Scan for the cell matching the given text and deliver its [X, Y] coordinate at center. 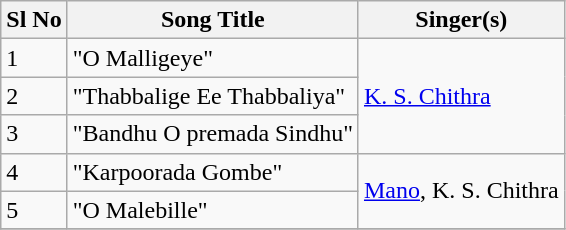
"Thabbalige Ee Thabbaliya" [212, 96]
1 [34, 58]
"O Malligeye" [212, 58]
"O Malebille" [212, 210]
K. S. Chithra [461, 96]
Sl No [34, 20]
3 [34, 134]
"Karpoorada Gombe" [212, 172]
5 [34, 210]
Song Title [212, 20]
2 [34, 96]
Singer(s) [461, 20]
Mano, K. S. Chithra [461, 191]
4 [34, 172]
"Bandhu O premada Sindhu" [212, 134]
